Pinpoint the cell where the given text exists, returning its [x, y] midpoint coordinate. 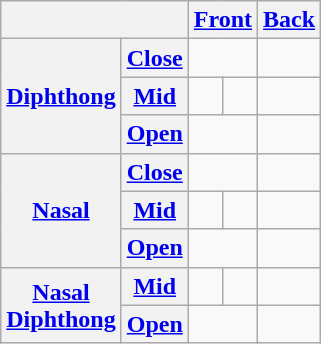
Back [290, 20]
Front [222, 20]
Nasal [61, 210]
Diphthong [61, 96]
NasalDiphthong [61, 305]
